Pinpoint the cell where the given text exists, returning its (x, y) midpoint coordinate. 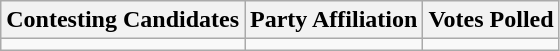
Party Affiliation (334, 20)
Contesting Candidates (123, 20)
Votes Polled (491, 20)
